Provide the (x, y) coordinate of the cell's center where the given text is located.  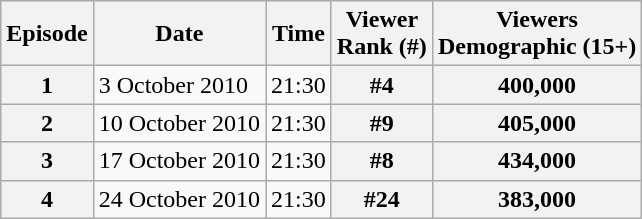
Viewers Demographic (15+) (536, 34)
Date (179, 34)
17 October 2010 (179, 161)
Time (299, 34)
#9 (382, 123)
3 October 2010 (179, 85)
405,000 (536, 123)
10 October 2010 (179, 123)
434,000 (536, 161)
#8 (382, 161)
#24 (382, 199)
ViewerRank (#) (382, 34)
2 (47, 123)
383,000 (536, 199)
1 (47, 85)
400,000 (536, 85)
4 (47, 199)
3 (47, 161)
#4 (382, 85)
24 October 2010 (179, 199)
Episode (47, 34)
